Provide the [x, y] coordinate of the cell's center where the given text is located.  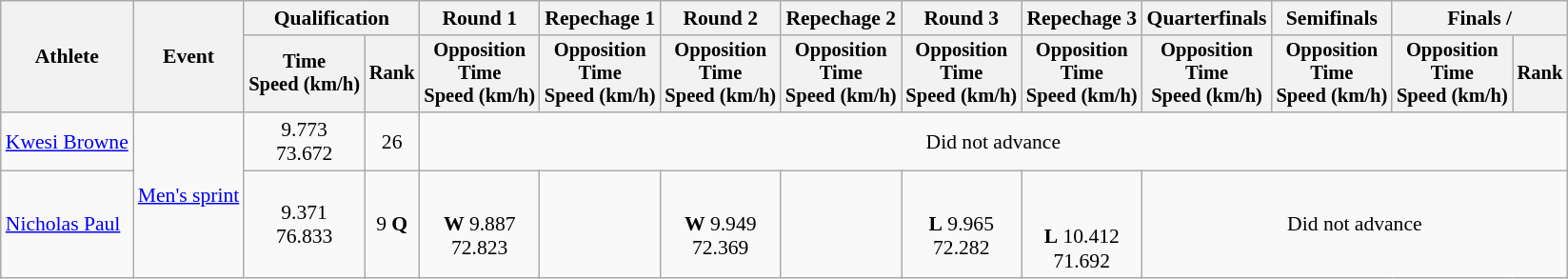
Repechage 3 [1082, 18]
Semifinals [1333, 18]
Qualification [331, 18]
L 10.41271.692 [1082, 225]
W 9.94972.369 [720, 225]
Round 3 [962, 18]
L 9.96572.282 [962, 225]
Men's sprint [189, 194]
Repechage 2 [842, 18]
W 9.88772.823 [480, 225]
9.77373.672 [305, 141]
Quarterfinals [1207, 18]
TimeSpeed (km/h) [305, 74]
Nicholas Paul [67, 225]
Round 2 [720, 18]
Repechage 1 [600, 18]
Kwesi Browne [67, 141]
Finals / [1479, 18]
26 [392, 141]
Event [189, 57]
Round 1 [480, 18]
Athlete [67, 57]
9 Q [392, 225]
9.37176.833 [305, 225]
